Identify which cell holds the provided text, then report its [X, Y] central coordinate. 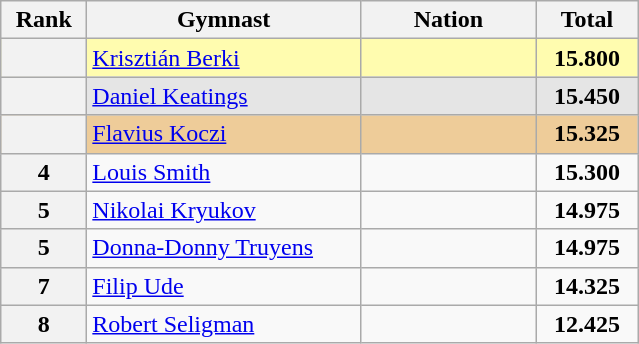
Donna-Donny Truyens [224, 248]
Rank [44, 20]
4 [44, 172]
15.300 [586, 172]
Total [586, 20]
Krisztián Berki [224, 58]
12.425 [586, 324]
Filip Ude [224, 286]
8 [44, 324]
Gymnast [224, 20]
15.325 [586, 134]
Flavius Koczi [224, 134]
Daniel Keatings [224, 96]
Robert Seligman [224, 324]
15.450 [586, 96]
Nation [448, 20]
Nikolai Kryukov [224, 210]
7 [44, 286]
14.325 [586, 286]
Louis Smith [224, 172]
15.800 [586, 58]
